Return [X, Y] of the center of cell containing provided text 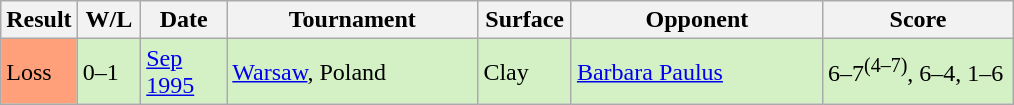
Loss [39, 72]
Barbara Paulus [696, 72]
Date [184, 20]
Opponent [696, 20]
Score [918, 20]
Tournament [352, 20]
6–7(4–7), 6–4, 1–6 [918, 72]
Sep 1995 [184, 72]
Result [39, 20]
Warsaw, Poland [352, 72]
Clay [525, 72]
Surface [525, 20]
W/L [109, 20]
0–1 [109, 72]
